Extract the [X, Y] coordinate from the center of the cell holding the provided text.  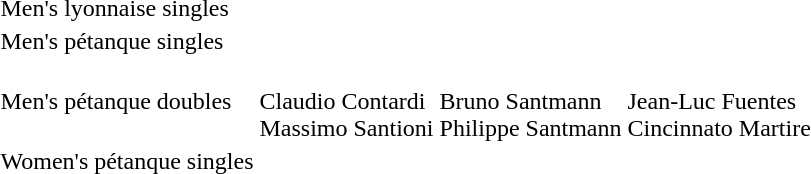
Bruno SantmannPhilippe Santmann [530, 101]
Claudio ContardiMassimo Santioni [346, 101]
